Output the [x, y] coordinate of the center of the cell containing the given text.  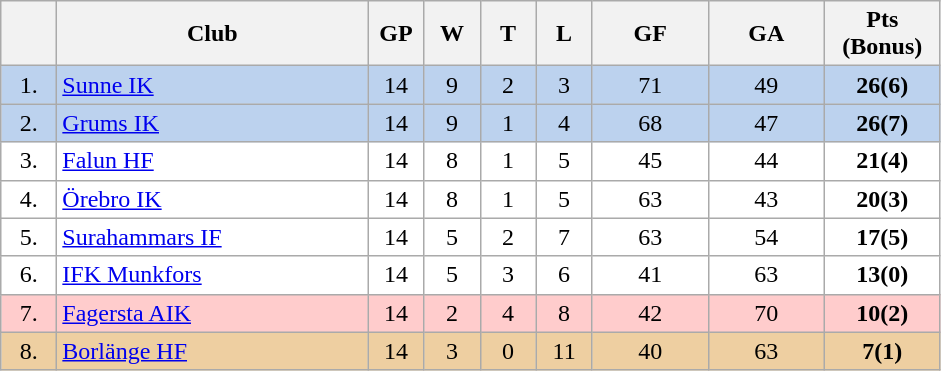
4. [29, 199]
21(4) [882, 161]
7. [29, 313]
47 [766, 123]
3. [29, 161]
Grums IK [212, 123]
2. [29, 123]
Fagersta AIK [212, 313]
49 [766, 85]
Surahammars IF [212, 237]
6. [29, 275]
20(3) [882, 199]
L [564, 34]
68 [650, 123]
43 [766, 199]
17(5) [882, 237]
11 [564, 351]
GF [650, 34]
W [452, 34]
41 [650, 275]
7 [564, 237]
GA [766, 34]
6 [564, 275]
70 [766, 313]
44 [766, 161]
Club [212, 34]
Örebro IK [212, 199]
7(1) [882, 351]
Borlänge HF [212, 351]
8. [29, 351]
26(7) [882, 123]
45 [650, 161]
13(0) [882, 275]
10(2) [882, 313]
T [508, 34]
1. [29, 85]
GP [396, 34]
26(6) [882, 85]
Falun HF [212, 161]
40 [650, 351]
42 [650, 313]
IFK Munkfors [212, 275]
5. [29, 237]
Pts (Bonus) [882, 34]
71 [650, 85]
0 [508, 351]
Sunne IK [212, 85]
54 [766, 237]
